Output the [X, Y] coordinate of the center of the cell containing the given text.  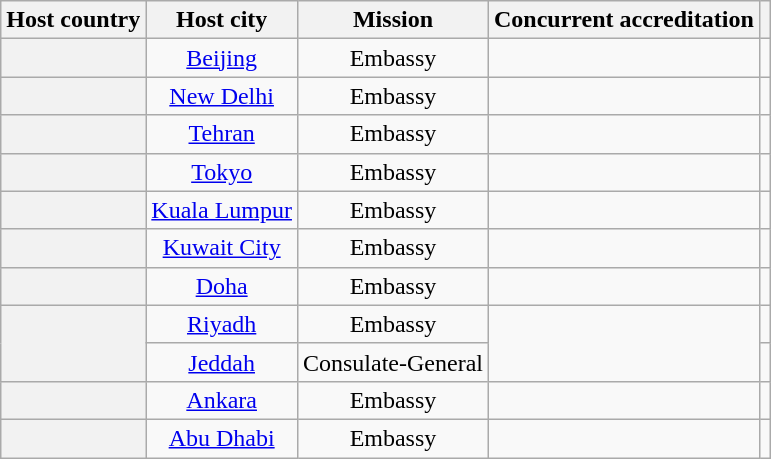
Beijing [222, 58]
Consulate-General [392, 362]
Tehran [222, 134]
Host country [74, 20]
Mission [392, 20]
Host city [222, 20]
Concurrent accreditation [624, 20]
Tokyo [222, 172]
Ankara [222, 400]
New Delhi [222, 96]
Doha [222, 286]
Riyadh [222, 324]
Kuala Lumpur [222, 210]
Kuwait City [222, 248]
Abu Dhabi [222, 438]
Jeddah [222, 362]
